Identify which cell holds the provided text, then report its (X, Y) central coordinate. 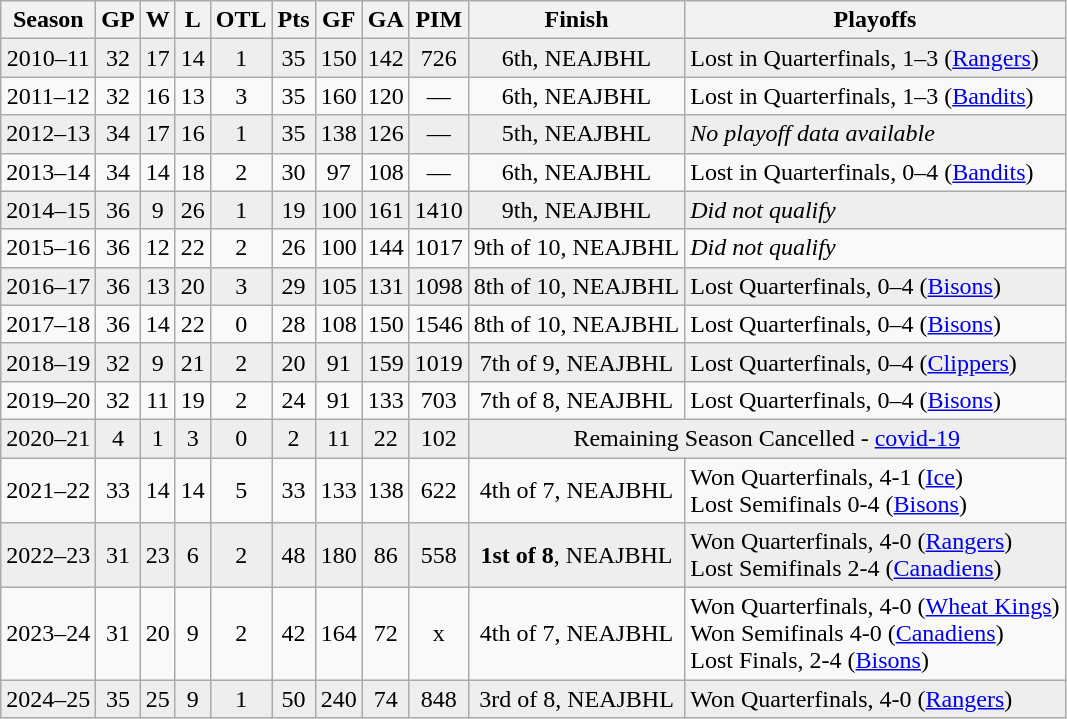
1410 (438, 210)
12 (158, 248)
5 (241, 490)
1546 (438, 324)
2020–21 (48, 438)
72 (386, 634)
9th of 10, NEAJBHL (576, 248)
5th, NEAJBHL (576, 134)
Won Quarterfinals, 4-0 (Rangers)Lost Semifinals 2-4 (Canadiens) (875, 556)
2010–11 (48, 58)
161 (386, 210)
2024–25 (48, 699)
131 (386, 286)
42 (294, 634)
25 (158, 699)
29 (294, 286)
144 (386, 248)
Lost Quarterfinals, 0–4 (Clippers) (875, 362)
159 (386, 362)
L (192, 20)
164 (338, 634)
28 (294, 324)
Won Quarterfinals, 4-0 (Wheat Kings)Won Semifinals 4-0 (Canadiens)Lost Finals, 2-4 (Bisons) (875, 634)
No playoff data available (875, 134)
2016–17 (48, 286)
7th of 8, NEAJBHL (576, 400)
GF (338, 20)
x (438, 634)
1098 (438, 286)
7th of 9, NEAJBHL (576, 362)
9th, NEAJBHL (576, 210)
2014–15 (48, 210)
30 (294, 172)
848 (438, 699)
703 (438, 400)
Lost in Quarterfinals, 0–4 (Bandits) (875, 172)
23 (158, 556)
Lost in Quarterfinals, 1–3 (Rangers) (875, 58)
6 (192, 556)
2013–14 (48, 172)
21 (192, 362)
1017 (438, 248)
2019–20 (48, 400)
2023–24 (48, 634)
Playoffs (875, 20)
48 (294, 556)
1st of 8, NEAJBHL (576, 556)
74 (386, 699)
558 (438, 556)
142 (386, 58)
GP (118, 20)
GA (386, 20)
2018–19 (48, 362)
2012–13 (48, 134)
Won Quarterfinals, 4-0 (Rangers) (875, 699)
Season (48, 20)
2017–18 (48, 324)
Remaining Season Cancelled - covid-19 (766, 438)
2015–16 (48, 248)
W (158, 20)
2022–23 (48, 556)
97 (338, 172)
3rd of 8, NEAJBHL (576, 699)
126 (386, 134)
Won Quarterfinals, 4-1 (Ice)Lost Semifinals 0-4 (Bisons) (875, 490)
50 (294, 699)
24 (294, 400)
120 (386, 96)
PIM (438, 20)
OTL (241, 20)
180 (338, 556)
4 (118, 438)
240 (338, 699)
2011–12 (48, 96)
102 (438, 438)
Finish (576, 20)
726 (438, 58)
1019 (438, 362)
Lost in Quarterfinals, 1–3 (Bandits) (875, 96)
18 (192, 172)
Pts (294, 20)
160 (338, 96)
86 (386, 556)
105 (338, 286)
2021–22 (48, 490)
622 (438, 490)
